Scan for the cell matching the given text and deliver its [x, y] coordinate at center. 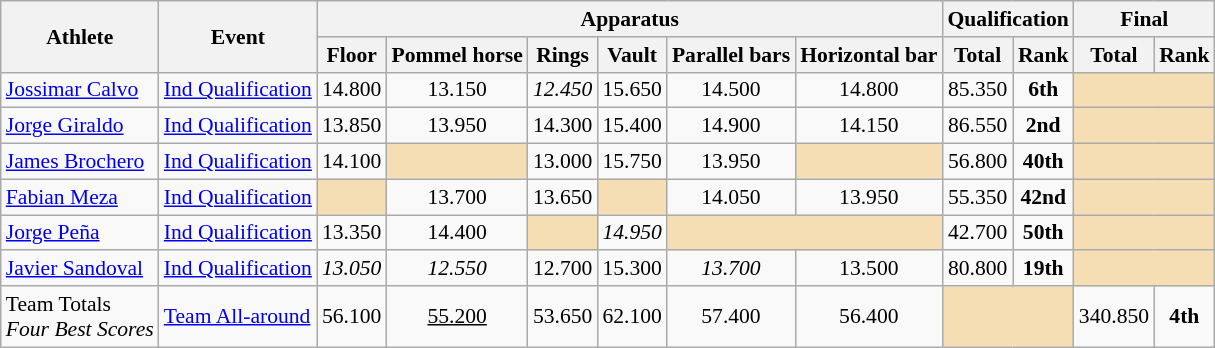
55.200 [456, 316]
Jorge Peña [80, 233]
12.450 [562, 90]
14.150 [868, 126]
14.500 [731, 90]
56.100 [352, 316]
13.850 [352, 126]
85.350 [978, 90]
14.950 [632, 233]
57.400 [731, 316]
13.000 [562, 162]
13.050 [352, 269]
Event [238, 36]
2nd [1044, 126]
13.150 [456, 90]
4th [1184, 316]
Team All-around [238, 316]
14.100 [352, 162]
42nd [1044, 197]
Vault [632, 55]
15.650 [632, 90]
Qualification [1008, 19]
James Brochero [80, 162]
14.300 [562, 126]
50th [1044, 233]
12.550 [456, 269]
13.350 [352, 233]
14.900 [731, 126]
Pommel horse [456, 55]
Floor [352, 55]
Athlete [80, 36]
14.050 [731, 197]
6th [1044, 90]
15.400 [632, 126]
Rings [562, 55]
15.750 [632, 162]
53.650 [562, 316]
80.800 [978, 269]
40th [1044, 162]
15.300 [632, 269]
56.800 [978, 162]
Jorge Giraldo [80, 126]
13.500 [868, 269]
55.350 [978, 197]
Team TotalsFour Best Scores [80, 316]
13.650 [562, 197]
Jossimar Calvo [80, 90]
Final [1144, 19]
340.850 [1114, 316]
62.100 [632, 316]
86.550 [978, 126]
56.400 [868, 316]
19th [1044, 269]
Parallel bars [731, 55]
Apparatus [630, 19]
Horizontal bar [868, 55]
12.700 [562, 269]
Javier Sandoval [80, 269]
Fabian Meza [80, 197]
42.700 [978, 233]
14.400 [456, 233]
